From the cell containing the given text, extract its center point as [x, y] coordinate. 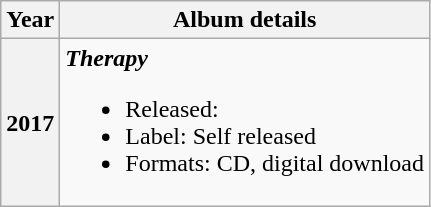
Year [30, 20]
2017 [30, 122]
TherapyReleased: Label: Self releasedFormats: CD, digital download [245, 122]
Album details [245, 20]
